Identify which cell holds the provided text, then report its (X, Y) central coordinate. 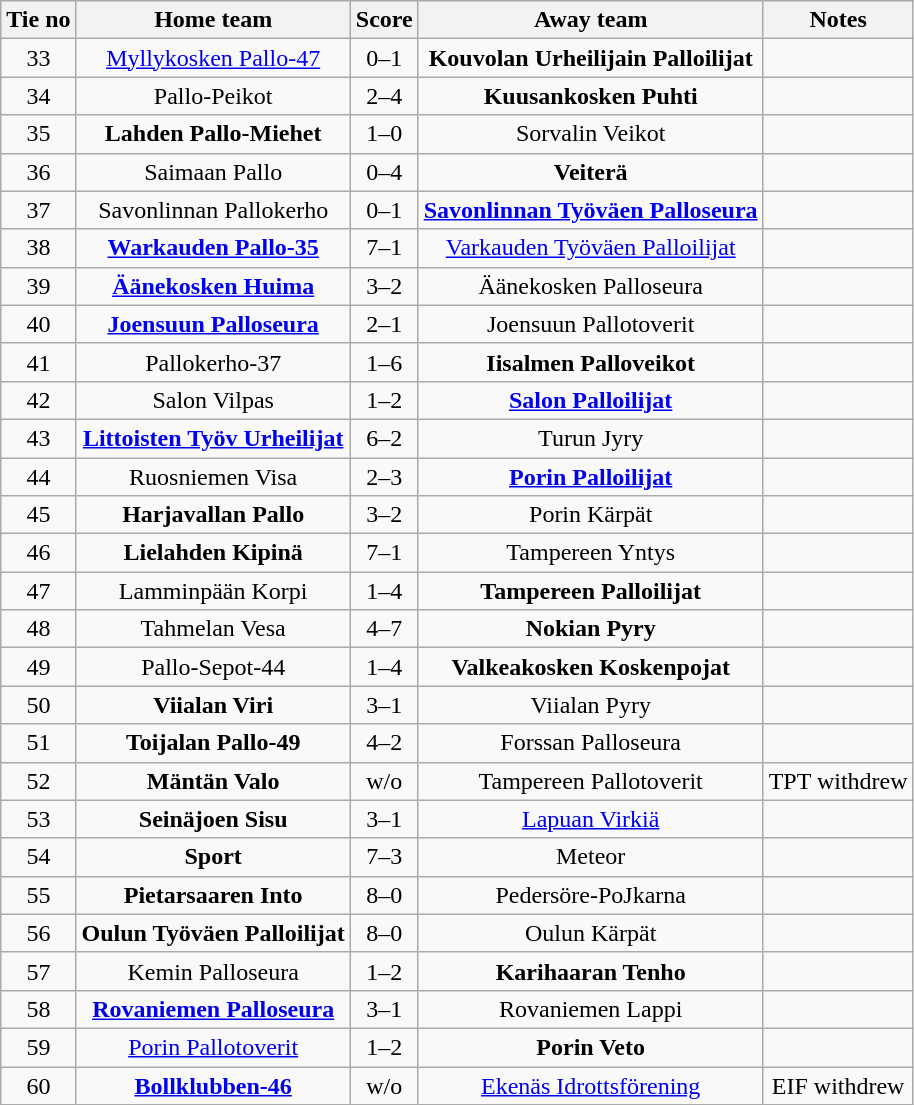
Savonlinnan Pallokerho (213, 210)
40 (38, 324)
Pallo-Peikot (213, 96)
6–2 (384, 438)
Notes (838, 20)
Äänekosken Palloseura (590, 286)
Pietarsaaren Into (213, 895)
Pallokerho-37 (213, 362)
Away team (590, 20)
Score (384, 20)
Viialan Viri (213, 705)
4–7 (384, 629)
0–4 (384, 172)
53 (38, 819)
Toijalan Pallo-49 (213, 743)
Lahden Pallo-Miehet (213, 134)
41 (38, 362)
Porin Kärpät (590, 515)
43 (38, 438)
Seinäjoen Sisu (213, 819)
Äänekosken Huima (213, 286)
Sorvalin Veikot (590, 134)
Kemin Palloseura (213, 971)
Bollklubben-46 (213, 1085)
Harjavallan Pallo (213, 515)
37 (38, 210)
Lamminpään Korpi (213, 591)
35 (38, 134)
Ruosniemen Visa (213, 477)
52 (38, 781)
56 (38, 933)
2–4 (384, 96)
42 (38, 400)
Rovaniemen Lappi (590, 1009)
51 (38, 743)
46 (38, 553)
47 (38, 591)
Rovaniemen Palloseura (213, 1009)
Myllykosken Pallo-47 (213, 58)
2–1 (384, 324)
Warkauden Pallo-35 (213, 248)
58 (38, 1009)
Veiterä (590, 172)
Iisalmen Palloveikot (590, 362)
Nokian Pyry (590, 629)
Oulun Työväen Palloilijat (213, 933)
Varkauden Työväen Palloilijat (590, 248)
Lielahden Kipinä (213, 553)
Oulun Kärpät (590, 933)
Porin Palloilijat (590, 477)
45 (38, 515)
TPT withdrew (838, 781)
Sport (213, 857)
Ekenäs Idrottsförening (590, 1085)
Forssan Palloseura (590, 743)
54 (38, 857)
Kuusankosken Puhti (590, 96)
Salon Vilpas (213, 400)
Savonlinnan Työväen Palloseura (590, 210)
57 (38, 971)
Joensuun Palloseura (213, 324)
Porin Pallotoverit (213, 1047)
Tampereen Yntys (590, 553)
Pallo-Sepot-44 (213, 667)
Home team (213, 20)
Tie no (38, 20)
38 (38, 248)
Viialan Pyry (590, 705)
50 (38, 705)
34 (38, 96)
1–0 (384, 134)
Littoisten Työv Urheilijat (213, 438)
49 (38, 667)
Porin Veto (590, 1047)
48 (38, 629)
Meteor (590, 857)
Turun Jyry (590, 438)
39 (38, 286)
44 (38, 477)
Lapuan Virkiä (590, 819)
Tampereen Pallotoverit (590, 781)
59 (38, 1047)
1–6 (384, 362)
Joensuun Pallotoverit (590, 324)
Tampereen Palloilijat (590, 591)
EIF withdrew (838, 1085)
4–2 (384, 743)
7–3 (384, 857)
Kouvolan Urheilijain Palloilijat (590, 58)
Saimaan Pallo (213, 172)
2–3 (384, 477)
Mäntän Valo (213, 781)
60 (38, 1085)
Salon Palloilijat (590, 400)
Tahmelan Vesa (213, 629)
Pedersöre-PoJkarna (590, 895)
Valkeakosken Koskenpojat (590, 667)
Karihaaran Tenho (590, 971)
33 (38, 58)
36 (38, 172)
55 (38, 895)
